Output the (x, y) coordinate of the center of the cell containing the given text.  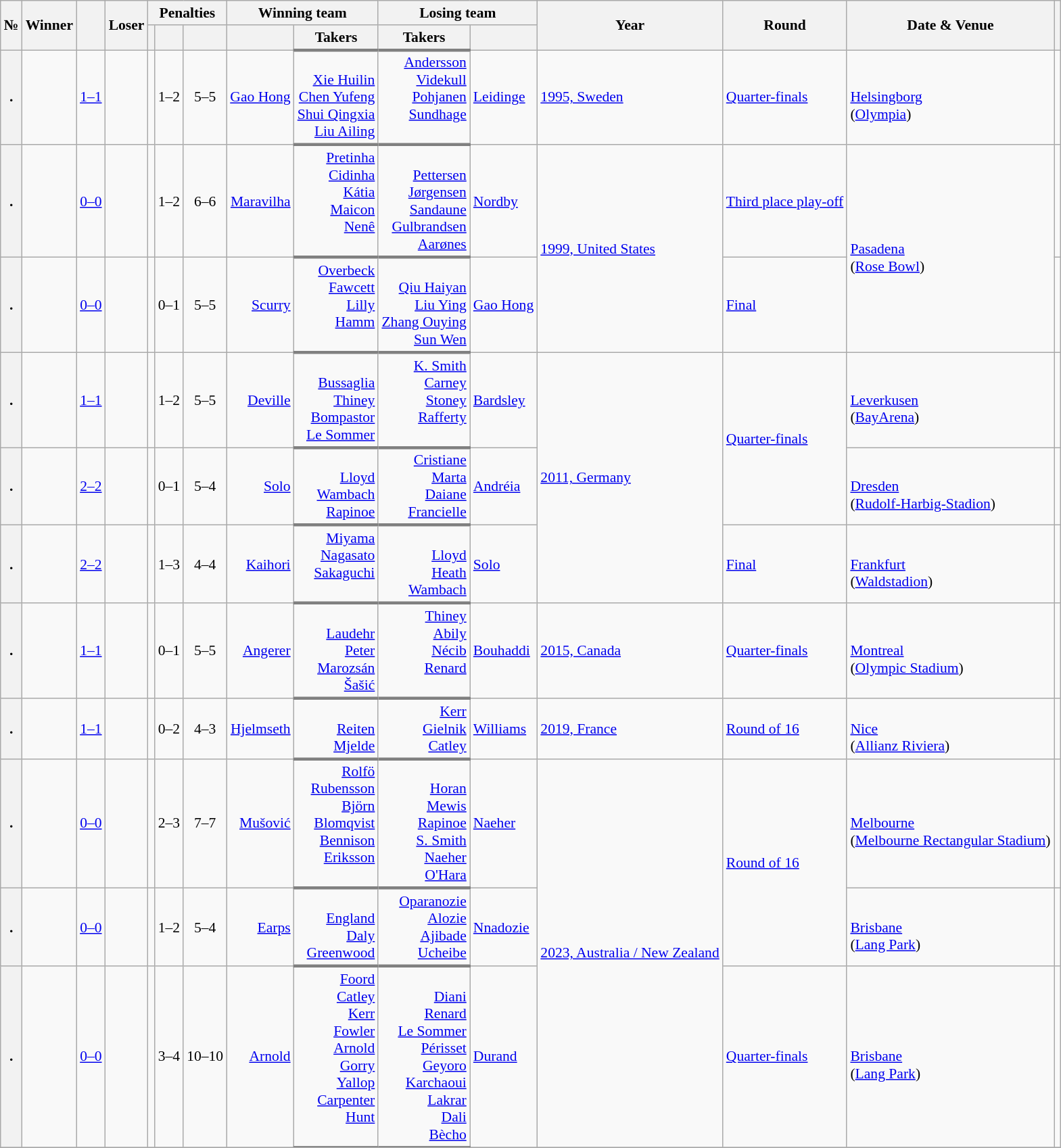
Pasadena(Rose Bowl) (950, 249)
Arnold (260, 1057)
Earps (260, 928)
Pettersen Jørgensen Sandaune Gulbrandsen Aarønes (423, 201)
Diani Renard Le Sommer Périsset Geyoro Karchaoui Lakrar Dali Bècho (423, 1057)
Thiney Abily Nécib Renard (423, 650)
Horan Mewis Rapinoe S. Smith Naeher O'Hara (423, 823)
Year (630, 26)
Bussaglia Thiney Bompastor Le Sommer (337, 400)
Durand (503, 1057)
2019, France (630, 729)
Helsingborg(Olympia) (950, 97)
0–2 (169, 729)
Loser (127, 26)
1999, United States (630, 249)
Dresden(Rudolf-Harbig-Stadion) (950, 487)
Bouhaddi (503, 650)
Xie Huilin Chen Yufeng Shui Qingxia Liu Ailing (337, 97)
Maravilha (260, 201)
Penalties (187, 13)
10–10 (205, 1057)
Andersson Videkull Pohjanen Sundhage (423, 97)
Oparanozie Alozie Ajibade Ucheibe (423, 928)
3–4 (169, 1057)
Foord Catley Kerr Fowler Arnold Gorry Yallop Carpenter Hunt (337, 1057)
Lloyd Wambach Rapinoe (337, 487)
2–3 (169, 823)
Williams (503, 729)
1995, Sweden (630, 97)
Leverkusen(BayArena) (950, 400)
Laudehr Peter Marozsán Šašić (337, 650)
Kerr Gielnik Catley (423, 729)
Cristiane Marta Daiane Francielle (423, 487)
England Daly Greenwood (337, 928)
Kaihori (260, 564)
Qiu Haiyan Liu Ying Zhang Ouying Sun Wen (423, 306)
Bardsley (503, 400)
Scurry (260, 306)
Leidinge (503, 97)
Naeher (503, 823)
Rolfö Rubensson Björn Blomqvist Bennison Eriksson (337, 823)
Melbourne(Melbourne Rectangular Stadium) (950, 823)
Date & Venue (950, 26)
Mušović (260, 823)
2011, Germany (630, 477)
Frankfurt(Waldstadion) (950, 564)
Round (785, 26)
Miyama Nagasato Sakaguchi (337, 564)
K. Smith Carney Stoney Rafferty (423, 400)
Nice(Allianz Riviera) (950, 729)
Angerer (260, 650)
2023, Australia / New Zealand (630, 953)
7–7 (205, 823)
Losing team (457, 13)
Overbeck Fawcett Lilly Hamm (337, 306)
6–6 (205, 201)
1–3 (169, 564)
4–3 (205, 729)
Nnadozie (503, 928)
Montreal(Olympic Stadium) (950, 650)
Winner (50, 26)
Nordby (503, 201)
Deville (260, 400)
4–4 (205, 564)
Reiten Mjelde (337, 729)
Andréia (503, 487)
Hjelmseth (260, 729)
2015, Canada (630, 650)
Pretinha Cidinha Kátia Maicon Nenê (337, 201)
Lloyd Heath Wambach (423, 564)
№ (11, 26)
Winning team (302, 13)
Third place play-off (785, 201)
